Find where the given text appears and provide that cell's center as (X, Y) coordinate. 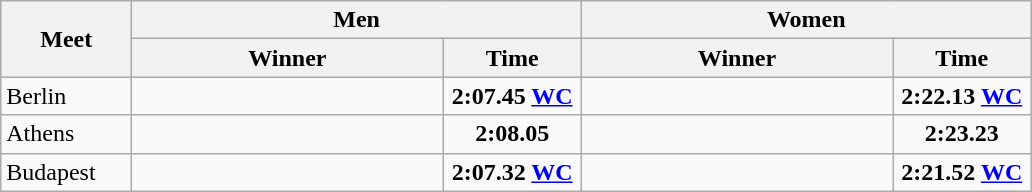
2:23.23 (962, 134)
Athens (66, 134)
Men (357, 20)
Women (806, 20)
2:07.45 WC (512, 96)
Berlin (66, 96)
2:21.52 WC (962, 172)
Meet (66, 39)
2:08.05 (512, 134)
2:07.32 WC (512, 172)
Budapest (66, 172)
2:22.13 WC (962, 96)
